Scan for the cell matching the given text and deliver its [X, Y] coordinate at center. 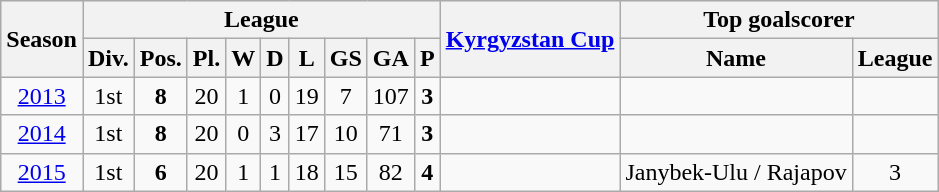
17 [306, 134]
Top goalscorer [779, 20]
107 [390, 96]
Season [42, 39]
Kyrgyzstan Cup [530, 39]
Name [736, 58]
82 [390, 172]
19 [306, 96]
10 [346, 134]
15 [346, 172]
7 [346, 96]
4 [427, 172]
2013 [42, 96]
GS [346, 58]
71 [390, 134]
2014 [42, 134]
18 [306, 172]
Div. [108, 58]
L [306, 58]
P [427, 58]
Janybek-Ulu / Rajapov [736, 172]
Pl. [206, 58]
Pos. [160, 58]
D [275, 58]
GA [390, 58]
6 [160, 172]
2015 [42, 172]
W [244, 58]
